Capture the cell that displays the provided text and extract its (X, Y) central coordinate. 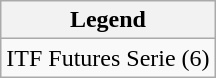
Legend (108, 20)
ITF Futures Serie (6) (108, 58)
